Scan for the cell matching the given text and deliver its (x, y) coordinate at center. 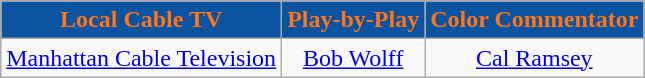
Cal Ramsey (534, 58)
Local Cable TV (142, 20)
Manhattan Cable Television (142, 58)
Play-by-Play (354, 20)
Bob Wolff (354, 58)
Color Commentator (534, 20)
